Extract the [X, Y] coordinate from the center of the cell holding the provided text.  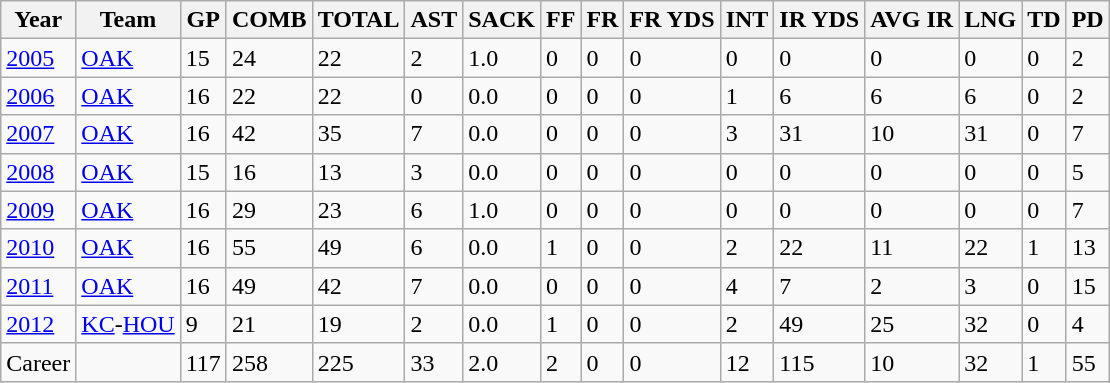
FR YDS [672, 20]
2008 [38, 172]
19 [358, 324]
LNG [990, 20]
11 [912, 248]
2009 [38, 210]
INT [747, 20]
115 [820, 362]
29 [269, 210]
2010 [38, 248]
23 [358, 210]
FR [602, 20]
2012 [38, 324]
35 [358, 134]
21 [269, 324]
2007 [38, 134]
9 [203, 324]
Team [128, 20]
AVG IR [912, 20]
225 [358, 362]
25 [912, 324]
COMB [269, 20]
Career [38, 362]
IR YDS [820, 20]
GP [203, 20]
Year [38, 20]
AST [434, 20]
PD [1088, 20]
KC-HOU [128, 324]
2005 [38, 58]
TD [1044, 20]
2.0 [502, 362]
FF [560, 20]
2011 [38, 286]
33 [434, 362]
117 [203, 362]
2006 [38, 96]
24 [269, 58]
SACK [502, 20]
TOTAL [358, 20]
258 [269, 362]
12 [747, 362]
5 [1088, 172]
